From the cell containing the given text, extract its center point as [x, y] coordinate. 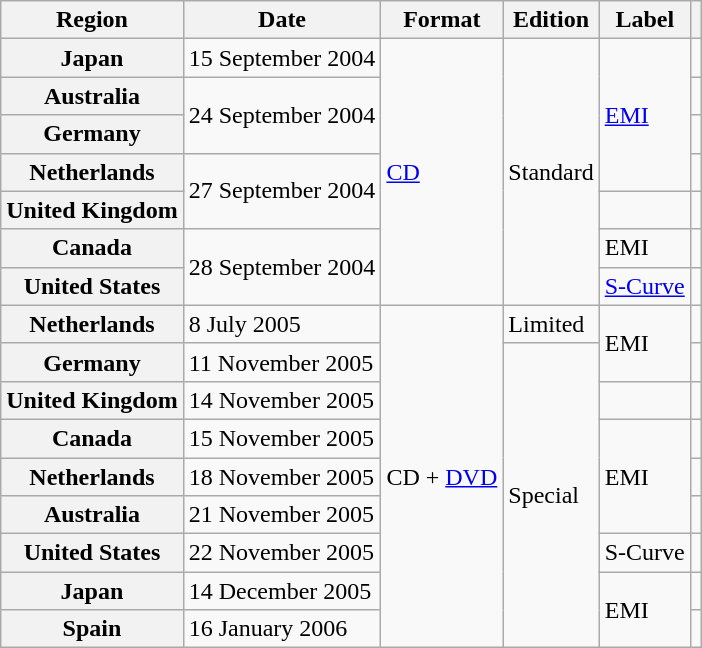
21 November 2005 [282, 515]
CD [442, 172]
24 September 2004 [282, 115]
CD + DVD [442, 476]
Format [442, 20]
Spain [92, 629]
Special [551, 495]
27 September 2004 [282, 191]
15 November 2005 [282, 438]
18 November 2005 [282, 477]
14 December 2005 [282, 591]
16 January 2006 [282, 629]
14 November 2005 [282, 400]
28 September 2004 [282, 267]
Label [644, 20]
11 November 2005 [282, 362]
8 July 2005 [282, 324]
Limited [551, 324]
15 September 2004 [282, 58]
Edition [551, 20]
Date [282, 20]
22 November 2005 [282, 553]
Region [92, 20]
Standard [551, 172]
